For the text-containing cell, return its midpoint in [x, y] coordinate format. 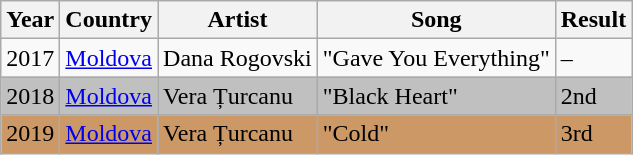
"Black Heart" [436, 96]
Country [109, 20]
2nd [593, 96]
3rd [593, 134]
"Cold" [436, 134]
"Gave You Everything" [436, 58]
– [593, 58]
Year [30, 20]
Song [436, 20]
2019 [30, 134]
Result [593, 20]
Artist [238, 20]
2018 [30, 96]
Dana Rogovski [238, 58]
2017 [30, 58]
